For the text-containing cell, return its midpoint in (X, Y) coordinate format. 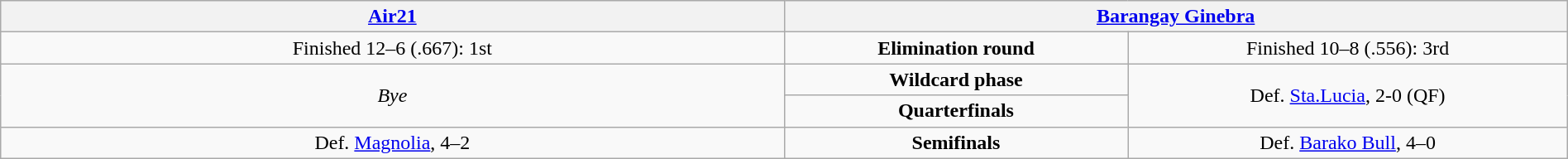
Finished 10–8 (.556): 3rd (1348, 48)
Bye (392, 95)
Wildcard phase (956, 79)
Def. Barako Bull, 4–0 (1348, 142)
Semifinals (956, 142)
Elimination round (956, 48)
Air21 (392, 17)
Def. Magnolia, 4–2 (392, 142)
Quarterfinals (956, 111)
Finished 12–6 (.667): 1st (392, 48)
Barangay Ginebra (1176, 17)
Def. Sta.Lucia, 2-0 (QF) (1348, 95)
